Capture the cell that displays the provided text and extract its (X, Y) central coordinate. 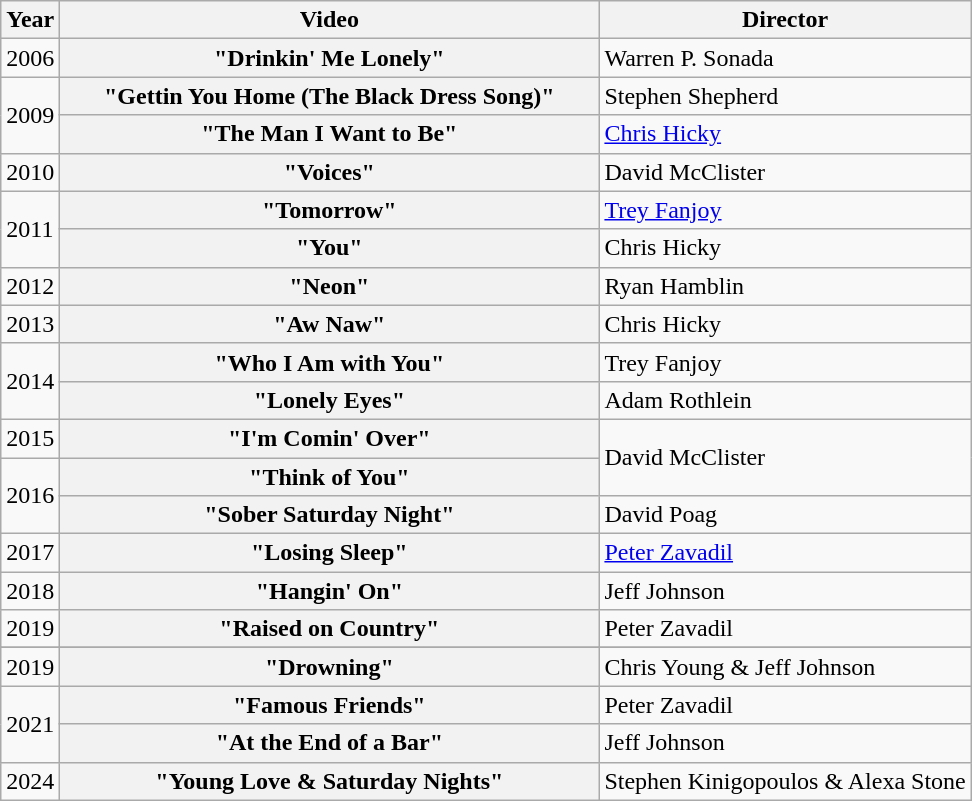
Ryan Hamblin (785, 286)
2017 (30, 553)
2006 (30, 58)
"Drinkin' Me Lonely" (330, 58)
2011 (30, 229)
"Losing Sleep" (330, 553)
2010 (30, 172)
"Young Love & Saturday Nights" (330, 781)
David Poag (785, 515)
"I'm Comin' Over" (330, 438)
2009 (30, 115)
2015 (30, 438)
"Tomorrow" (330, 210)
"Neon" (330, 286)
"You" (330, 248)
"Think of You" (330, 477)
"Sober Saturday Night" (330, 515)
"At the End of a Bar" (330, 743)
2024 (30, 781)
"Raised on Country" (330, 629)
2014 (30, 381)
Stephen Kinigopoulos & Alexa Stone (785, 781)
"Aw Naw" (330, 324)
2018 (30, 591)
"Famous Friends" (330, 705)
2016 (30, 496)
Year (30, 20)
"Lonely Eyes" (330, 400)
"Hangin' On" (330, 591)
Video (330, 20)
Chris Young & Jeff Johnson (785, 667)
Warren P. Sonada (785, 58)
2013 (30, 324)
2021 (30, 724)
"The Man I Want to Be" (330, 134)
Stephen Shepherd (785, 96)
"Voices" (330, 172)
2012 (30, 286)
Director (785, 20)
Adam Rothlein (785, 400)
"Gettin You Home (The Black Dress Song)" (330, 96)
"Who I Am with You" (330, 362)
"Drowning" (330, 667)
